Find where the given text appears and provide that cell's center as (X, Y) coordinate. 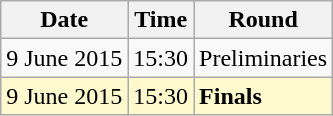
Finals (264, 96)
Round (264, 20)
Time (161, 20)
Date (64, 20)
Preliminaries (264, 58)
